From the cell containing the given text, extract its center point as (x, y) coordinate. 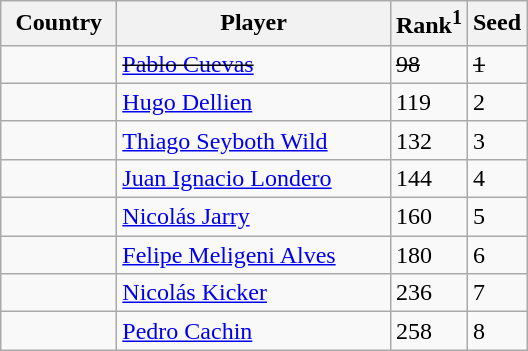
Nicolás Jarry (254, 217)
Player (254, 24)
Thiago Seyboth Wild (254, 140)
236 (428, 293)
5 (496, 217)
2 (496, 102)
132 (428, 140)
Hugo Dellien (254, 102)
Pablo Cuevas (254, 64)
Felipe Meligeni Alves (254, 255)
1 (496, 64)
180 (428, 255)
6 (496, 255)
Rank1 (428, 24)
160 (428, 217)
98 (428, 64)
8 (496, 331)
Nicolás Kicker (254, 293)
Pedro Cachin (254, 331)
7 (496, 293)
258 (428, 331)
119 (428, 102)
Country (59, 24)
4 (496, 178)
Seed (496, 24)
144 (428, 178)
3 (496, 140)
Juan Ignacio Londero (254, 178)
